Output the (x, y) coordinate of the center of the cell containing the given text.  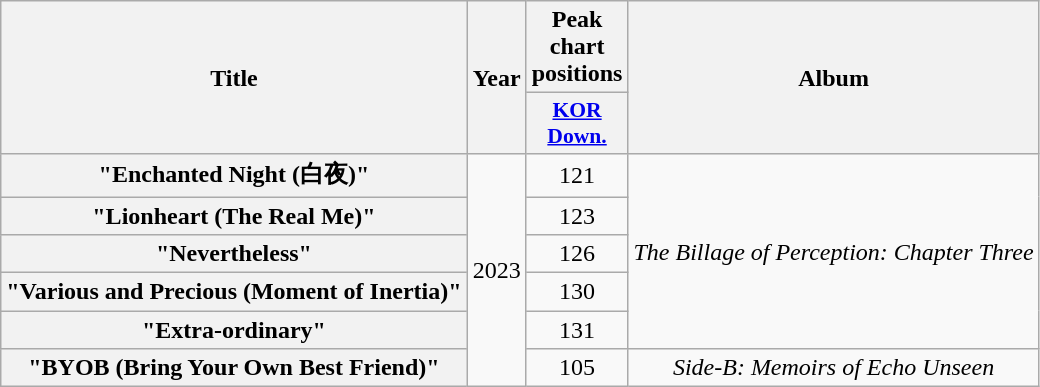
"BYOB (Bring Your Own Best Friend)" (234, 368)
The Billage of Perception: Chapter Three (834, 252)
Album (834, 78)
"Extra-ordinary" (234, 330)
2023 (496, 270)
"Enchanted Night (白夜)" (234, 176)
"Lionheart (The Real Me)" (234, 215)
"Nevertheless" (234, 254)
126 (577, 254)
Title (234, 78)
130 (577, 292)
105 (577, 368)
123 (577, 215)
131 (577, 330)
"Various and Precious (Moment of Inertia)" (234, 292)
Peak chart positions (577, 47)
121 (577, 176)
Year (496, 78)
KORDown. (577, 124)
Side-B: Memoirs of Echo Unseen (834, 368)
